Return [X, Y] of the center of cell containing provided text 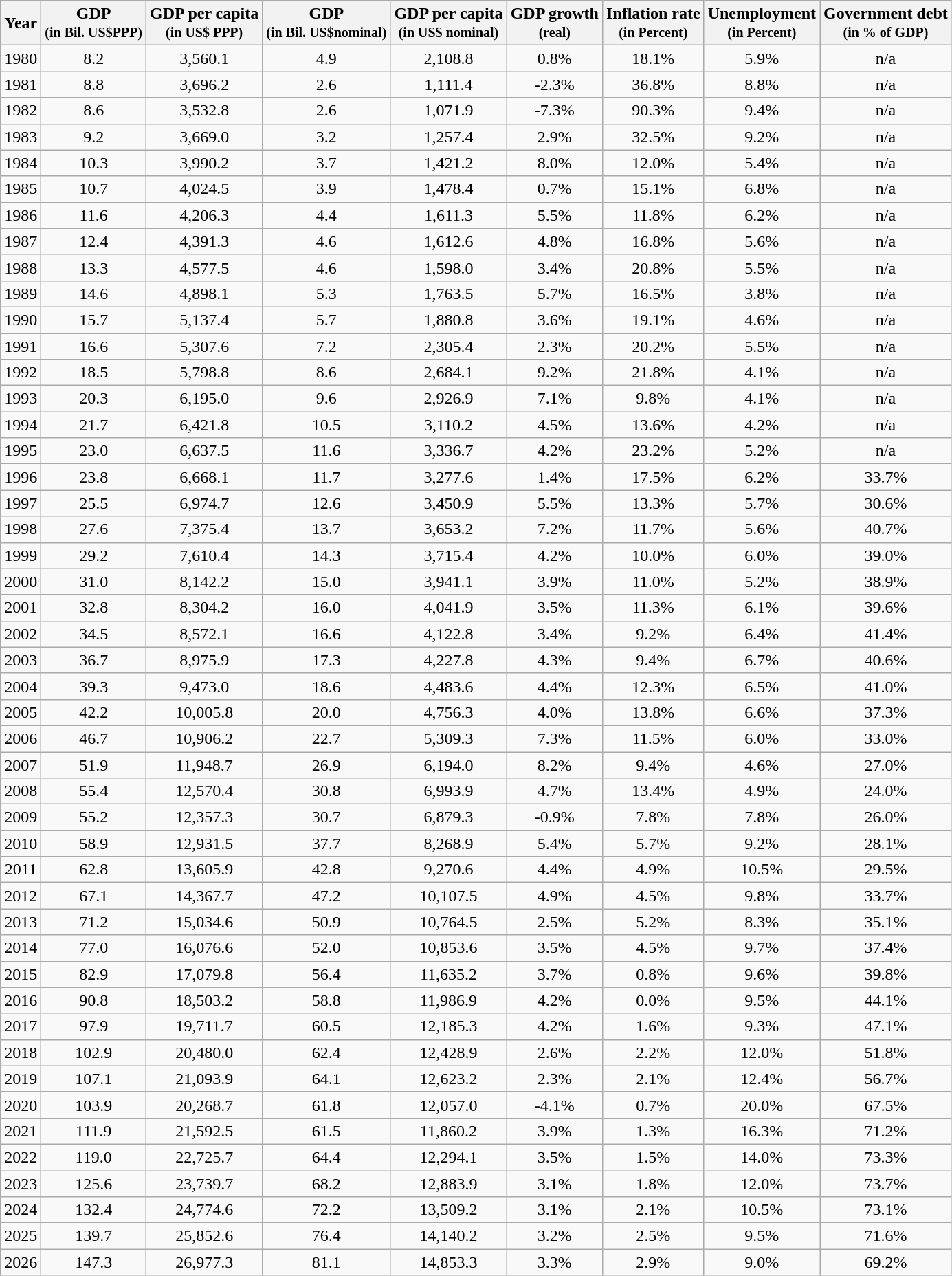
GDP per capita(in US$ PPP) [205, 23]
23.8 [93, 477]
139.7 [93, 1236]
2023 [21, 1183]
Unemployment(in Percent) [762, 23]
2012 [21, 896]
GDP(in Bil. US$nominal) [326, 23]
2013 [21, 922]
26.9 [326, 765]
119.0 [93, 1157]
8.2% [554, 765]
1993 [21, 399]
27.0% [886, 765]
2021 [21, 1131]
39.3 [93, 686]
15.7 [93, 320]
37.7 [326, 844]
16.5% [653, 294]
1990 [21, 320]
11.0% [653, 582]
111.9 [93, 1131]
9,270.6 [448, 870]
58.9 [93, 844]
61.8 [326, 1105]
8,142.2 [205, 582]
11,635.2 [448, 974]
6.5% [762, 686]
64.4 [326, 1157]
13,605.9 [205, 870]
1,880.8 [448, 320]
9.3% [762, 1026]
6,421.8 [205, 425]
2,108.8 [448, 58]
2,684.1 [448, 373]
4.4 [326, 215]
2000 [21, 582]
1985 [21, 189]
37.4% [886, 948]
10.7 [93, 189]
3,277.6 [448, 477]
6,668.1 [205, 477]
2018 [21, 1053]
28.1% [886, 844]
7.3% [554, 738]
22,725.7 [205, 1157]
125.6 [93, 1183]
32.8 [93, 608]
5,307.6 [205, 346]
107.1 [93, 1079]
6.6% [762, 712]
2001 [21, 608]
-0.9% [554, 817]
20,268.7 [205, 1105]
5.7 [326, 320]
13.7 [326, 529]
GDP growth(real) [554, 23]
60.5 [326, 1026]
Year [21, 23]
1,421.2 [448, 163]
14,140.2 [448, 1236]
20.8% [653, 267]
8.2 [93, 58]
14.0% [762, 1157]
11,986.9 [448, 1000]
25,852.6 [205, 1236]
2025 [21, 1236]
2006 [21, 738]
1987 [21, 241]
132.4 [93, 1210]
2020 [21, 1105]
8,304.2 [205, 608]
11.8% [653, 215]
12.4 [93, 241]
2.2% [653, 1053]
7.1% [554, 399]
11.7 [326, 477]
6.8% [762, 189]
16,076.6 [205, 948]
16.3% [762, 1131]
4,577.5 [205, 267]
1989 [21, 294]
6,637.5 [205, 451]
6.4% [762, 634]
40.6% [886, 660]
58.8 [326, 1000]
11.3% [653, 608]
41.0% [886, 686]
3,715.4 [448, 555]
2008 [21, 791]
Inflation rate(in Percent) [653, 23]
1983 [21, 137]
21.7 [93, 425]
1,111.4 [448, 85]
33.0% [886, 738]
21.8% [653, 373]
82.9 [93, 974]
3.3% [554, 1262]
18,503.2 [205, 1000]
61.5 [326, 1131]
3,560.1 [205, 58]
39.0% [886, 555]
77.0 [93, 948]
73.3% [886, 1157]
55.2 [93, 817]
73.1% [886, 1210]
14.3 [326, 555]
GDP(in Bil. US$PPP) [93, 23]
62.4 [326, 1053]
9.2 [93, 137]
3,336.7 [448, 451]
41.4% [886, 634]
3,532.8 [205, 111]
10,906.2 [205, 738]
10.0% [653, 555]
30.6% [886, 503]
3,450.9 [448, 503]
12,294.1 [448, 1157]
2.6% [554, 1053]
29.2 [93, 555]
8.0% [554, 163]
3,653.2 [448, 529]
1,478.4 [448, 189]
55.4 [93, 791]
-2.3% [554, 85]
52.0 [326, 948]
4.0% [554, 712]
20.2% [653, 346]
2,305.4 [448, 346]
8,572.1 [205, 634]
3.6% [554, 320]
46.7 [93, 738]
23,739.7 [205, 1183]
10,853.6 [448, 948]
36.8% [653, 85]
1.6% [653, 1026]
1,598.0 [448, 267]
12,623.2 [448, 1079]
8.8 [93, 85]
10.5 [326, 425]
15.1% [653, 189]
9.6 [326, 399]
9.0% [762, 1262]
71.2% [886, 1131]
3,990.2 [205, 163]
2007 [21, 765]
12.3% [653, 686]
76.4 [326, 1236]
16.8% [653, 241]
6.7% [762, 660]
4,391.3 [205, 241]
30.7 [326, 817]
2014 [21, 948]
72.2 [326, 1210]
13,509.2 [448, 1210]
32.5% [653, 137]
0.0% [653, 1000]
4,206.3 [205, 215]
9,473.0 [205, 686]
4,122.8 [448, 634]
21,093.9 [205, 1079]
12.4% [762, 1079]
42.8 [326, 870]
1.8% [653, 1183]
2019 [21, 1079]
2010 [21, 844]
15,034.6 [205, 922]
27.6 [93, 529]
3.2 [326, 137]
1981 [21, 85]
67.1 [93, 896]
36.7 [93, 660]
11.5% [653, 738]
17.5% [653, 477]
7,375.4 [205, 529]
3.8% [762, 294]
1,611.3 [448, 215]
64.1 [326, 1079]
1,071.9 [448, 111]
6,195.0 [205, 399]
4,898.1 [205, 294]
17.3 [326, 660]
5,137.4 [205, 320]
1996 [21, 477]
3,110.2 [448, 425]
2024 [21, 1210]
20.0% [762, 1105]
1982 [21, 111]
4,041.9 [448, 608]
4.3% [554, 660]
13.4% [653, 791]
7,610.4 [205, 555]
34.5 [93, 634]
11,948.7 [205, 765]
2026 [21, 1262]
2011 [21, 870]
3.9 [326, 189]
20.3 [93, 399]
4.9 [326, 58]
12,057.0 [448, 1105]
19,711.7 [205, 1026]
13.6% [653, 425]
4.7% [554, 791]
90.8 [93, 1000]
7.2 [326, 346]
38.9% [886, 582]
5.3 [326, 294]
22.7 [326, 738]
12,883.9 [448, 1183]
103.9 [93, 1105]
102.9 [93, 1053]
12,357.3 [205, 817]
24,774.6 [205, 1210]
8.3% [762, 922]
12,931.5 [205, 844]
2005 [21, 712]
1,257.4 [448, 137]
12,185.3 [448, 1026]
3.7% [554, 974]
30.8 [326, 791]
67.5% [886, 1105]
14,853.3 [448, 1262]
9.7% [762, 948]
23.2% [653, 451]
2004 [21, 686]
9.6% [762, 974]
56.4 [326, 974]
5.9% [762, 58]
11.7% [653, 529]
1,612.6 [448, 241]
62.8 [93, 870]
51.8% [886, 1053]
5,309.3 [448, 738]
21,592.5 [205, 1131]
13.3 [93, 267]
18.6 [326, 686]
1.4% [554, 477]
3.7 [326, 163]
14.6 [93, 294]
2002 [21, 634]
1991 [21, 346]
2015 [21, 974]
26,977.3 [205, 1262]
17,079.8 [205, 974]
1,763.5 [448, 294]
4,024.5 [205, 189]
47.1% [886, 1026]
18.5 [93, 373]
12,570.4 [205, 791]
14,367.7 [205, 896]
12,428.9 [448, 1053]
51.9 [93, 765]
6,993.9 [448, 791]
24.0% [886, 791]
23.0 [93, 451]
1998 [21, 529]
71.2 [93, 922]
37.3% [886, 712]
81.1 [326, 1262]
20,480.0 [205, 1053]
90.3% [653, 111]
4,756.3 [448, 712]
1995 [21, 451]
7.2% [554, 529]
2,926.9 [448, 399]
1.5% [653, 1157]
3,669.0 [205, 137]
Government debt(in % of GDP) [886, 23]
26.0% [886, 817]
11,860.2 [448, 1131]
-7.3% [554, 111]
1992 [21, 373]
1997 [21, 503]
20.0 [326, 712]
69.2% [886, 1262]
8.8% [762, 85]
5,798.8 [205, 373]
40.7% [886, 529]
10.3 [93, 163]
35.1% [886, 922]
10,005.8 [205, 712]
31.0 [93, 582]
4,483.6 [448, 686]
1986 [21, 215]
1980 [21, 58]
15.0 [326, 582]
1988 [21, 267]
42.2 [93, 712]
13.3% [653, 503]
147.3 [93, 1262]
6.1% [762, 608]
50.9 [326, 922]
1994 [21, 425]
2017 [21, 1026]
2022 [21, 1157]
39.6% [886, 608]
8,975.9 [205, 660]
12.6 [326, 503]
6,194.0 [448, 765]
8,268.9 [448, 844]
13.8% [653, 712]
39.8% [886, 974]
3.2% [554, 1236]
44.1% [886, 1000]
GDP per capita(in US$ nominal) [448, 23]
4.8% [554, 241]
4,227.8 [448, 660]
19.1% [653, 320]
71.6% [886, 1236]
1984 [21, 163]
56.7% [886, 1079]
-4.1% [554, 1105]
3,941.1 [448, 582]
97.9 [93, 1026]
18.1% [653, 58]
68.2 [326, 1183]
29.5% [886, 870]
3,696.2 [205, 85]
25.5 [93, 503]
1999 [21, 555]
1.3% [653, 1131]
6,879.3 [448, 817]
6,974.7 [205, 503]
2016 [21, 1000]
10,764.5 [448, 922]
73.7% [886, 1183]
16.0 [326, 608]
2009 [21, 817]
47.2 [326, 896]
10,107.5 [448, 896]
2003 [21, 660]
